Determine the (X, Y) coordinate at the center of the cell enclosing the given text.  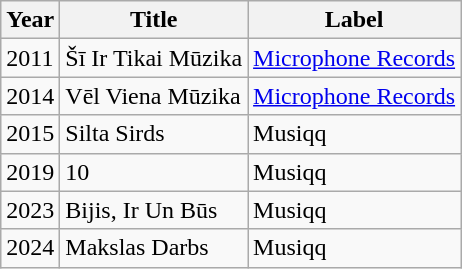
Šī Ir Tikai Mūzika (154, 58)
Bijis, Ir Un Būs (154, 210)
2014 (30, 96)
10 (154, 172)
2023 (30, 210)
2019 (30, 172)
2015 (30, 134)
2011 (30, 58)
Year (30, 20)
Silta Sirds (154, 134)
Label (354, 20)
Makslas Darbs (154, 248)
2024 (30, 248)
Title (154, 20)
Vēl Viena Mūzika (154, 96)
